Capture the cell that displays the provided text and extract its [x, y] central coordinate. 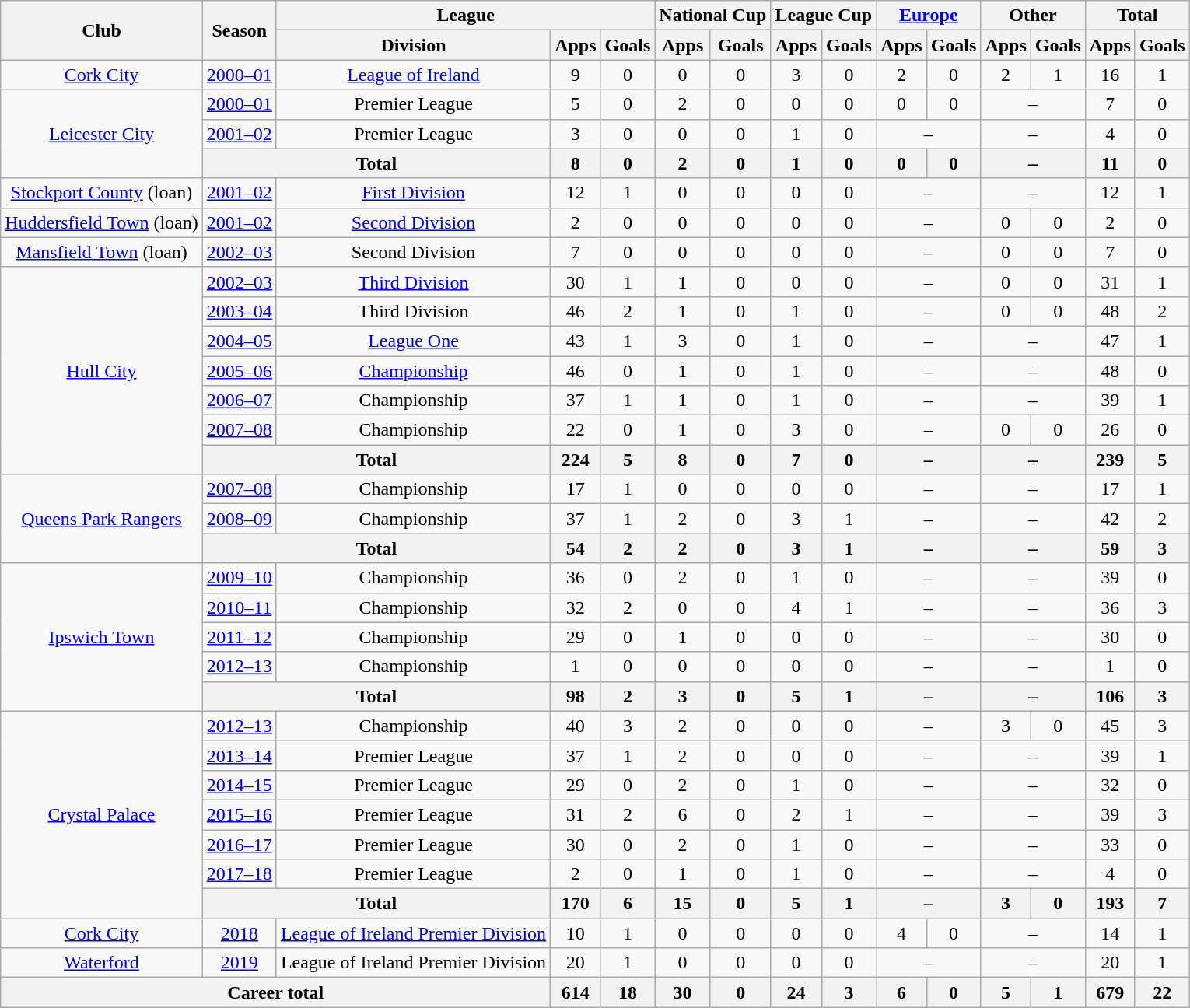
16 [1110, 75]
106 [1110, 696]
National Cup [712, 16]
224 [576, 460]
14 [1110, 933]
2019 [240, 963]
Waterford [102, 963]
98 [576, 696]
47 [1110, 341]
43 [576, 341]
2017–18 [240, 874]
League Cup [824, 16]
2018 [240, 933]
2016–17 [240, 844]
15 [683, 904]
10 [576, 933]
24 [796, 992]
59 [1110, 548]
Career total [275, 992]
Stockport County (loan) [102, 193]
2009–10 [240, 578]
2005–06 [240, 371]
2011–12 [240, 637]
2014–15 [240, 785]
Season [240, 30]
45 [1110, 726]
Club [102, 30]
614 [576, 992]
2004–05 [240, 341]
Queens Park Rangers [102, 519]
Leicester City [102, 134]
2006–07 [240, 401]
Mansfield Town (loan) [102, 252]
239 [1110, 460]
League [465, 16]
Division [413, 45]
679 [1110, 992]
2010–11 [240, 607]
42 [1110, 519]
Crystal Palace [102, 814]
26 [1110, 430]
18 [628, 992]
League of Ireland [413, 75]
9 [576, 75]
2008–09 [240, 519]
Ipswich Town [102, 637]
2013–14 [240, 755]
League One [413, 341]
40 [576, 726]
33 [1110, 844]
170 [576, 904]
193 [1110, 904]
11 [1110, 163]
Europe [929, 16]
Hull City [102, 370]
Other [1033, 16]
Huddersfield Town (loan) [102, 222]
2003–04 [240, 311]
2015–16 [240, 814]
First Division [413, 193]
54 [576, 548]
